Output the (x, y) coordinate of the center of the cell containing the given text.  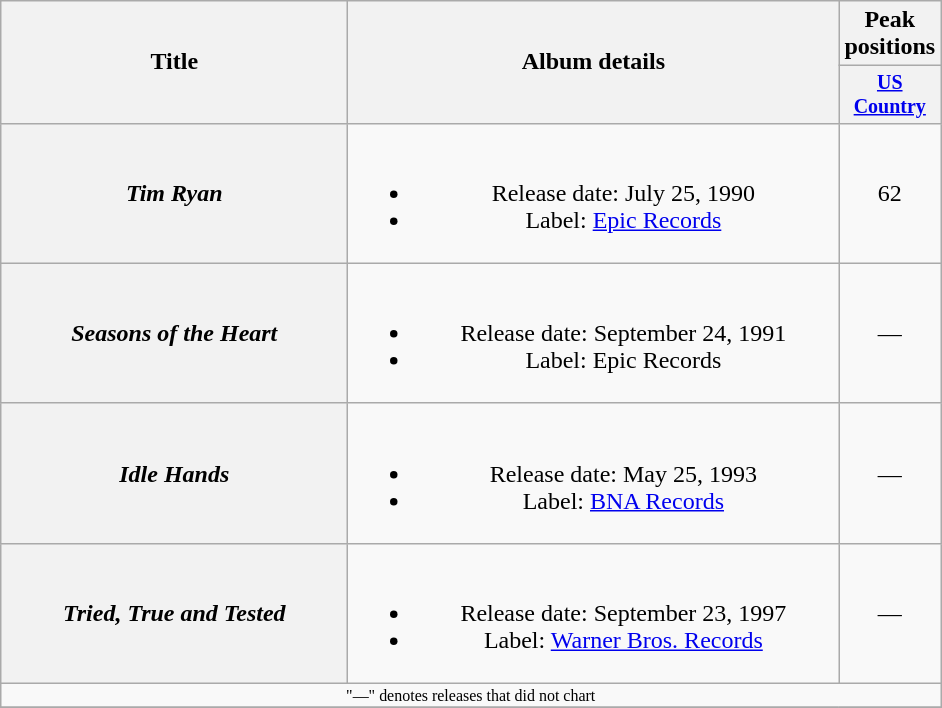
"—" denotes releases that did not chart (471, 696)
Release date: July 25, 1990Label: Epic Records (594, 193)
Seasons of the Heart (174, 333)
Idle Hands (174, 473)
Release date: May 25, 1993Label: BNA Records (594, 473)
Peak positions (890, 34)
Release date: September 23, 1997Label: Warner Bros. Records (594, 613)
Tried, True and Tested (174, 613)
Release date: September 24, 1991Label: Epic Records (594, 333)
US Country (890, 94)
62 (890, 193)
Album details (594, 62)
Title (174, 62)
Tim Ryan (174, 193)
